Locate the cell with the specified text and output its (x, y) center coordinate. 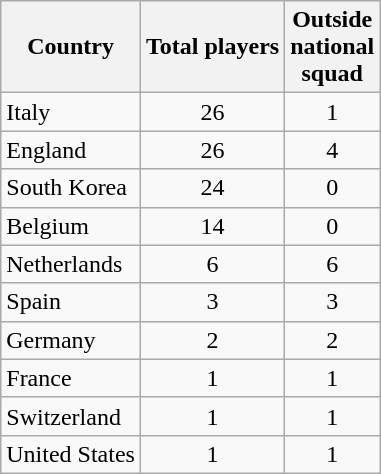
Italy (71, 112)
France (71, 378)
4 (332, 150)
Germany (71, 340)
Country (71, 47)
Netherlands (71, 264)
South Korea (71, 188)
Belgium (71, 226)
Total players (212, 47)
Switzerland (71, 416)
Spain (71, 302)
England (71, 150)
14 (212, 226)
Outsidenationalsquad (332, 47)
United States (71, 454)
24 (212, 188)
